Pinpoint the cell where the given text exists, returning its (X, Y) midpoint coordinate. 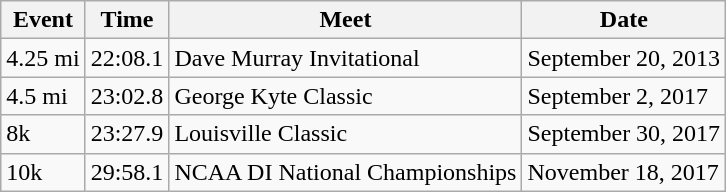
September 2, 2017 (624, 96)
November 18, 2017 (624, 172)
Meet (346, 20)
4.25 mi (43, 58)
Time (127, 20)
29:58.1 (127, 172)
22:08.1 (127, 58)
Date (624, 20)
September 20, 2013 (624, 58)
Dave Murray Invitational (346, 58)
George Kyte Classic (346, 96)
4.5 mi (43, 96)
23:27.9 (127, 134)
Event (43, 20)
10k (43, 172)
23:02.8 (127, 96)
Louisville Classic (346, 134)
September 30, 2017 (624, 134)
8k (43, 134)
NCAA DI National Championships (346, 172)
